Scan for the cell matching the given text and deliver its [X, Y] coordinate at center. 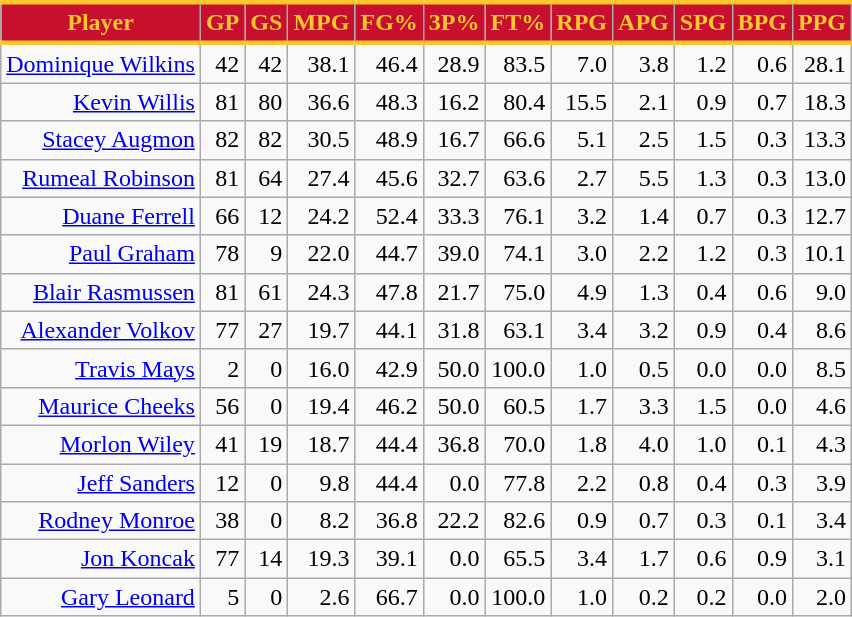
78 [222, 254]
18.3 [822, 102]
Rumeal Robinson [101, 178]
4.3 [822, 444]
APG [644, 22]
Rodney Monroe [101, 521]
76.1 [518, 216]
0.8 [644, 483]
8.5 [822, 368]
48.3 [389, 102]
2.0 [822, 597]
83.5 [518, 63]
45.6 [389, 178]
33.3 [454, 216]
18.7 [322, 444]
32.7 [454, 178]
Stacey Augmon [101, 140]
Kevin Willis [101, 102]
2.1 [644, 102]
3P% [454, 22]
19.4 [322, 406]
PPG [822, 22]
Travis Mays [101, 368]
30.5 [322, 140]
75.0 [518, 292]
70.0 [518, 444]
Gary Leonard [101, 597]
2.7 [582, 178]
41 [222, 444]
74.1 [518, 254]
47.8 [389, 292]
GS [266, 22]
RPG [582, 22]
13.3 [822, 140]
44.1 [389, 330]
Blair Rasmussen [101, 292]
66.6 [518, 140]
10.1 [822, 254]
2.6 [322, 597]
24.2 [322, 216]
39.0 [454, 254]
16.2 [454, 102]
0.5 [644, 368]
44.7 [389, 254]
Dominique Wilkins [101, 63]
GP [222, 22]
24.3 [322, 292]
FT% [518, 22]
2.5 [644, 140]
Maurice Cheeks [101, 406]
1.8 [582, 444]
12.7 [822, 216]
19 [266, 444]
52.4 [389, 216]
61 [266, 292]
2 [222, 368]
60.5 [518, 406]
4.9 [582, 292]
Jeff Sanders [101, 483]
3.8 [644, 63]
13.0 [822, 178]
16.0 [322, 368]
66 [222, 216]
FG% [389, 22]
5.5 [644, 178]
36.6 [322, 102]
46.2 [389, 406]
39.1 [389, 559]
82.6 [518, 521]
Player [101, 22]
48.9 [389, 140]
80 [266, 102]
19.7 [322, 330]
5 [222, 597]
Alexander Volkov [101, 330]
Paul Graham [101, 254]
63.6 [518, 178]
22.0 [322, 254]
1.4 [644, 216]
22.2 [454, 521]
Jon Koncak [101, 559]
38.1 [322, 63]
BPG [762, 22]
46.4 [389, 63]
28.1 [822, 63]
8.2 [322, 521]
SPG [703, 22]
28.9 [454, 63]
19.3 [322, 559]
3.0 [582, 254]
Duane Ferrell [101, 216]
8.6 [822, 330]
9.8 [322, 483]
80.4 [518, 102]
9.0 [822, 292]
4.0 [644, 444]
Morlon Wiley [101, 444]
16.7 [454, 140]
14 [266, 559]
65.5 [518, 559]
63.1 [518, 330]
7.0 [582, 63]
21.7 [454, 292]
3.1 [822, 559]
56 [222, 406]
77.8 [518, 483]
MPG [322, 22]
5.1 [582, 140]
66.7 [389, 597]
42.9 [389, 368]
4.6 [822, 406]
64 [266, 178]
3.9 [822, 483]
31.8 [454, 330]
9 [266, 254]
38 [222, 521]
27.4 [322, 178]
15.5 [582, 102]
3.3 [644, 406]
27 [266, 330]
